Search for the cell housing the specified text and yield its (x, y) center coordinate. 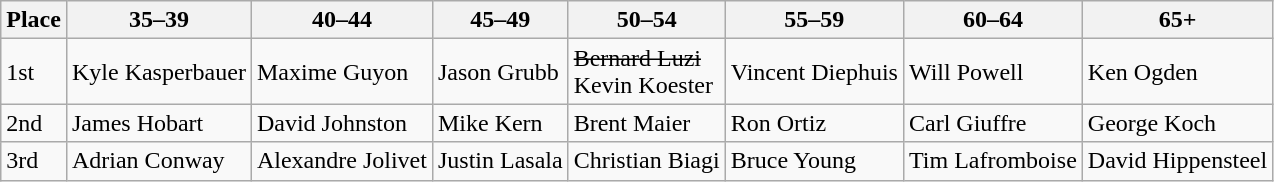
Maxime Guyon (342, 72)
Tim Lafromboise (992, 161)
Alexandre Jolivet (342, 161)
65+ (1177, 20)
Will Powell (992, 72)
Ron Ortiz (814, 123)
Place (34, 20)
35–39 (158, 20)
David Johnston (342, 123)
1st (34, 72)
Jason Grubb (500, 72)
Vincent Diephuis (814, 72)
Adrian Conway (158, 161)
55–59 (814, 20)
Brent Maier (646, 123)
2nd (34, 123)
Mike Kern (500, 123)
3rd (34, 161)
Carl Giuffre (992, 123)
Bruce Young (814, 161)
45–49 (500, 20)
60–64 (992, 20)
David Hippensteel (1177, 161)
40–44 (342, 20)
Christian Biagi (646, 161)
George Koch (1177, 123)
Ken Ogden (1177, 72)
Bernard Luzi Kevin Koester (646, 72)
Justin Lasala (500, 161)
50–54 (646, 20)
Kyle Kasperbauer (158, 72)
James Hobart (158, 123)
